Return the (X, Y) coordinate for the center point of the cell that contains the specified text.  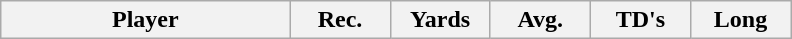
Rec. (340, 20)
Yards (440, 20)
Player (146, 20)
Long (740, 20)
TD's (640, 20)
Avg. (540, 20)
